Search for the cell housing the specified text and yield its [x, y] center coordinate. 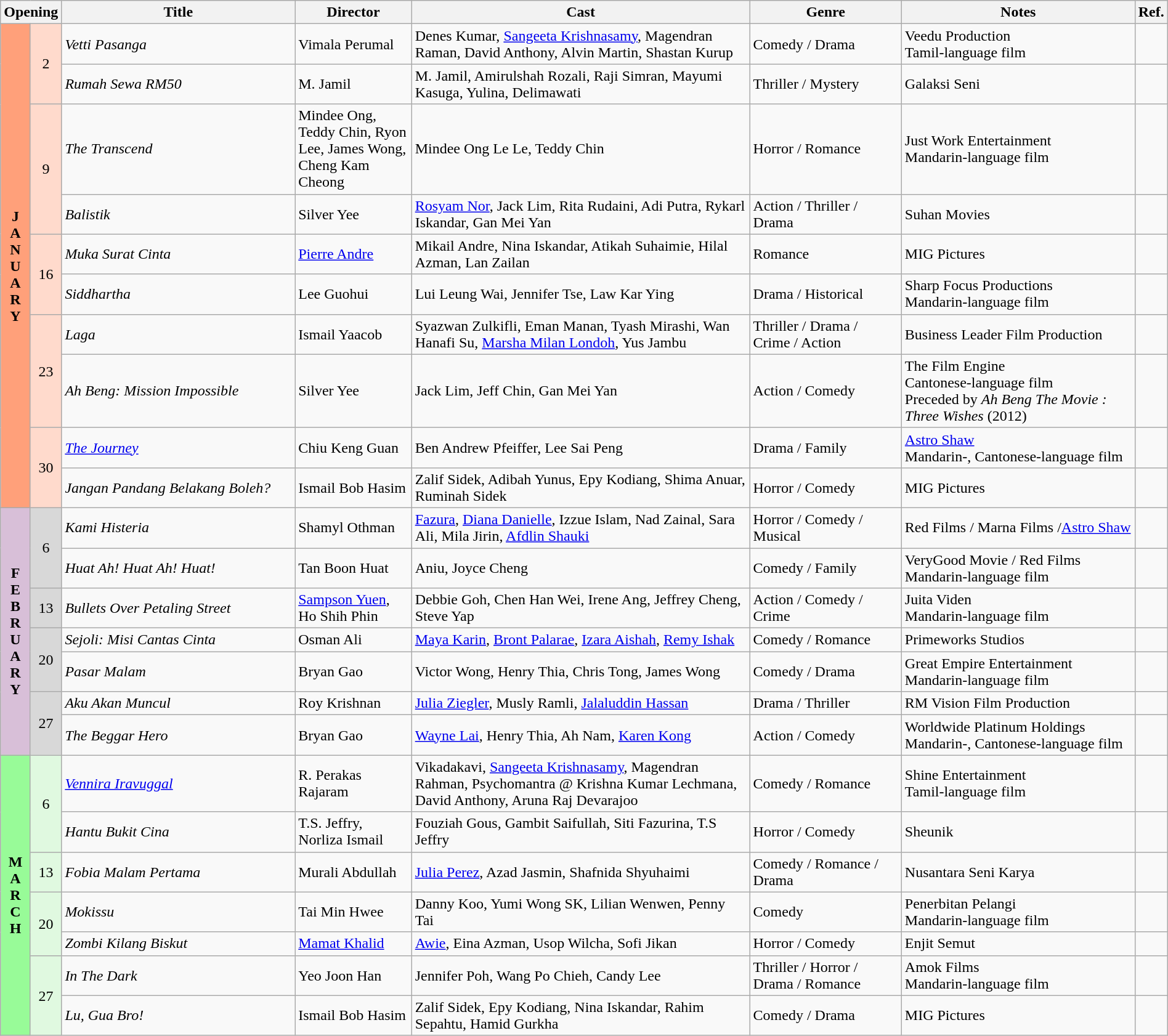
23 [46, 371]
Ah Beng: Mission Impossible [179, 391]
Rosyam Nor, Jack Lim, Rita Rudaini, Adi Putra, Rykarl Iskandar, Gan Mei Yan [580, 214]
Laga [179, 334]
Romance [825, 254]
Muka Surat Cinta [179, 254]
Comedy / Romance / Drama [825, 872]
Just Work EntertainmentMandarin-language film [1018, 149]
Osman Ali [354, 640]
Tai Min Hwee [354, 912]
The Journey [179, 447]
VeryGood Movie / Red FilmsMandarin-language film [1018, 568]
Drama / Family [825, 447]
Opening [31, 12]
FEBRUARY [16, 631]
Suhan Movies [1018, 214]
MARCH [16, 896]
Roy Krishnan [354, 703]
Comedy [825, 912]
Aku Akan Muncul [179, 703]
T.S. Jeffry, Norliza Ismail [354, 832]
Veedu ProductionTamil-language film [1018, 44]
Horror / Comedy / Musical [825, 527]
The Film EngineCantonese-language filmPreceded by Ah Beng The Movie : Three Wishes (2012) [1018, 391]
Hantu Bukit Cina [179, 832]
Fazura, Diana Danielle, Izzue Islam, Nad Zainal, Sara Ali, Mila Jirin, Afdlin Shauki [580, 527]
Worldwide Platinum HoldingsMandarin-, Cantonese-language film [1018, 735]
Kami Histeria [179, 527]
Wayne Lai, Henry Thia, Ah Nam, Karen Kong [580, 735]
Mikail Andre, Nina Iskandar, Atikah Suhaimie, Hilal Azman, Lan Zailan [580, 254]
Ismail Yaacob [354, 334]
Balistik [179, 214]
Siddhartha [179, 294]
2 [46, 64]
Rumah Sewa RM50 [179, 84]
Amok FilmsMandarin-language film [1018, 976]
Ben Andrew Pfeiffer, Lee Sai Peng [580, 447]
Sharp Focus ProductionsMandarin-language film [1018, 294]
Thriller / Drama / Crime / Action [825, 334]
Genre [825, 12]
Action / Comedy / Crime [825, 609]
Ref. [1151, 12]
Aniu, Joyce Cheng [580, 568]
Vetti Pasanga [179, 44]
Vennira Iravuggal [179, 783]
Debbie Goh, Chen Han Wei, Irene Ang, Jeffrey Cheng, Steve Yap [580, 609]
Jennifer Poh, Wang Po Chieh, Candy Lee [580, 976]
Juita VidenMandarin-language film [1018, 609]
Thriller / Mystery [825, 84]
Pierre Andre [354, 254]
Mamat Khalid [354, 944]
M. Jamil, Amirulshah Rozali, Raji Simran, Mayumi Kasuga, Yulina, Delimawati [580, 84]
Primeworks Studios [1018, 640]
Maya Karin, Bront Palarae, Izara Aishah, Remy Ishak [580, 640]
9 [46, 169]
M. Jamil [354, 84]
Business Leader Film Production [1018, 334]
Nusantara Seni Karya [1018, 872]
RM Vision Film Production [1018, 703]
Zalif Sidek, Adibah Yunus, Epy Kodiang, Shima Anuar, Ruminah Sidek [580, 488]
Action / Thriller / Drama [825, 214]
Galaksi Seni [1018, 84]
16 [46, 274]
Victor Wong, Henry Thia, Chris Tong, James Wong [580, 671]
Syazwan Zulkifli, Eman Manan, Tyash Mirashi, Wan Hanafi Su, Marsha Milan Londoh, Yus Jambu [580, 334]
Title [179, 12]
Horror / Romance [825, 149]
Mindee Ong, Teddy Chin, Ryon Lee, James Wong, Cheng Kam Cheong [354, 149]
R. Perakas Rajaram [354, 783]
Murali Abdullah [354, 872]
Cast [580, 12]
Great Empire EntertainmentMandarin-language film [1018, 671]
Lui Leung Wai, Jennifer Tse, Law Kar Ying [580, 294]
In The Dark [179, 976]
Mindee Ong Le Le, Teddy Chin [580, 149]
Thriller / Horror / Drama / Romance [825, 976]
Penerbitan PelangiMandarin-language film [1018, 912]
Lee Guohui [354, 294]
Sejoli: Misi Cantas Cinta [179, 640]
Astro ShawMandarin-, Cantonese-language film [1018, 447]
The Transcend [179, 149]
Comedy / Family [825, 568]
Drama / Historical [825, 294]
Jangan Pandang Belakang Boleh? [179, 488]
Tan Boon Huat [354, 568]
30 [46, 467]
Fouziah Gous, Gambit Saifullah, Siti Fazurina, T.S Jeffry [580, 832]
Vimala Perumal [354, 44]
The Beggar Hero [179, 735]
Enjit Semut [1018, 944]
JANUARY [16, 266]
Huat Ah! Huat Ah! Huat! [179, 568]
Bullets Over Petaling Street [179, 609]
Awie, Eina Azman, Usop Wilcha, Sofi Jikan [580, 944]
Shine EntertainmentTamil-language film [1018, 783]
Notes [1018, 12]
Julia Perez, Azad Jasmin, Shafnida Shyuhaimi [580, 872]
Zombi Kilang Biskut [179, 944]
Red Films / Marna Films /Astro Shaw [1018, 527]
Sheunik [1018, 832]
Drama / Thriller [825, 703]
Denes Kumar, Sangeeta Krishnasamy, Magendran Raman, David Anthony, Alvin Martin, Shastan Kurup [580, 44]
Vikadakavi, Sangeeta Krishnasamy, Magendran Rahman, Psychomantra @ Krishna Kumar Lechmana, David Anthony, Aruna Raj Devarajoo [580, 783]
Shamyl Othman [354, 527]
Fobia Malam Pertama [179, 872]
Chiu Keng Guan [354, 447]
Lu, Gua Bro! [179, 1015]
Yeo Joon Han [354, 976]
Sampson Yuen, Ho Shih Phin [354, 609]
Pasar Malam [179, 671]
Director [354, 12]
Mokissu [179, 912]
Jack Lim, Jeff Chin, Gan Mei Yan [580, 391]
Zalif Sidek, Epy Kodiang, Nina Iskandar, Rahim Sepahtu, Hamid Gurkha [580, 1015]
Danny Koo, Yumi Wong SK, Lilian Wenwen, Penny Tai [580, 912]
Julia Ziegler, Musly Ramli, Jalaluddin Hassan [580, 703]
